For the text-containing cell, return its midpoint in (x, y) coordinate format. 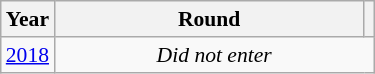
Year (28, 19)
2018 (28, 55)
Round (209, 19)
Did not enter (214, 55)
